Find where the given text appears and provide that cell's center as [X, Y] coordinate. 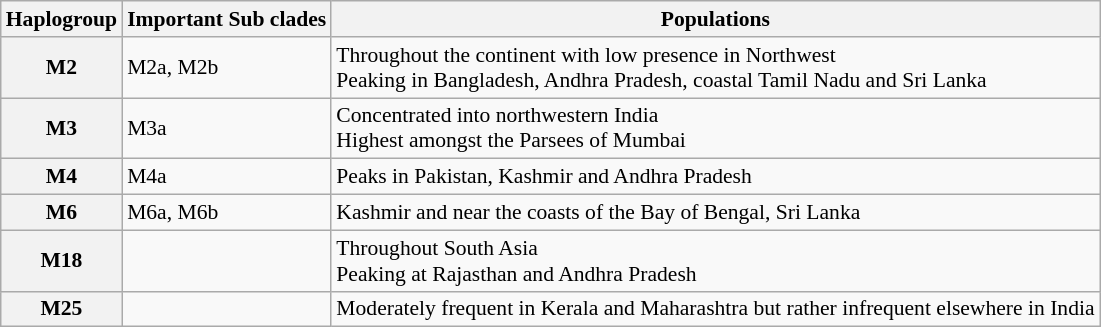
Peaks in Pakistan, Kashmir and Andhra Pradesh [715, 177]
Moderately frequent in Kerala and Maharashtra but rather infrequent elsewhere in India [715, 309]
M25 [62, 309]
Haplogroup [62, 19]
M18 [62, 260]
Important Sub clades [226, 19]
M4 [62, 177]
Throughout the continent with low presence in Northwest Peaking in Bangladesh, Andhra Pradesh, coastal Tamil Nadu and Sri Lanka [715, 68]
M3 [62, 128]
Kashmir and near the coasts of the Bay of Bengal, Sri Lanka [715, 213]
M3a [226, 128]
M6a, M6b [226, 213]
M4a [226, 177]
Concentrated into northwestern India Highest amongst the Parsees of Mumbai [715, 128]
M2 [62, 68]
M6 [62, 213]
Throughout South Asia Peaking at Rajasthan and Andhra Pradesh [715, 260]
Populations [715, 19]
M2a, M2b [226, 68]
